Locate the cell with the specified text and output its (X, Y) center coordinate. 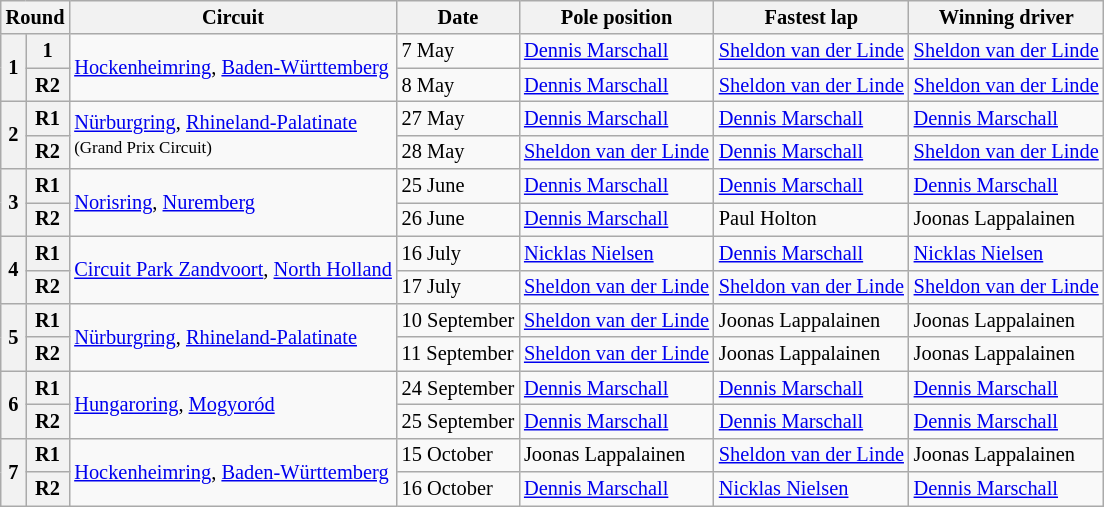
Fastest lap (812, 17)
16 July (458, 253)
27 May (458, 118)
Round (36, 17)
3 (14, 202)
8 May (458, 85)
25 June (458, 186)
16 October (458, 489)
6 (14, 404)
Hungaroring, Mogyoród (232, 404)
11 September (458, 354)
17 July (458, 287)
Pole position (616, 17)
Circuit (232, 17)
7 (14, 472)
26 June (458, 219)
2 (14, 134)
4 (14, 270)
Norisring, Nuremberg (232, 202)
Circuit Park Zandvoort, North Holland (232, 270)
15 October (458, 455)
Nürburgring, Rhineland-Palatinate (232, 336)
Date (458, 17)
28 May (458, 152)
10 September (458, 320)
25 September (458, 421)
Paul Holton (812, 219)
Nürburgring, Rhineland-Palatinate(Grand Prix Circuit) (232, 134)
7 May (458, 51)
24 September (458, 388)
Winning driver (1006, 17)
5 (14, 336)
